Provide the [x, y] coordinate of the cell's center where the given text is located.  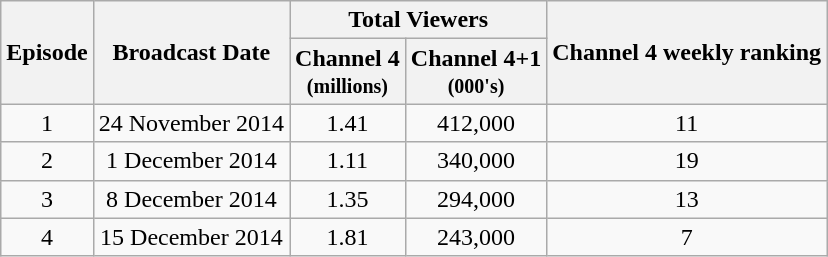
412,000 [476, 123]
24 November 2014 [191, 123]
294,000 [476, 199]
243,000 [476, 237]
13 [687, 199]
Channel 4(millions) [348, 72]
3 [47, 199]
Channel 4+1(000's) [476, 72]
Channel 4 weekly ranking [687, 52]
4 [47, 237]
1.81 [348, 237]
15 December 2014 [191, 237]
7 [687, 237]
1.35 [348, 199]
Episode [47, 52]
1.11 [348, 161]
Total Viewers [418, 20]
1 [47, 123]
2 [47, 161]
1 December 2014 [191, 161]
Broadcast Date [191, 52]
8 December 2014 [191, 199]
19 [687, 161]
1.41 [348, 123]
11 [687, 123]
340,000 [476, 161]
